Extract the [X, Y] coordinate from the center of the cell holding the provided text.  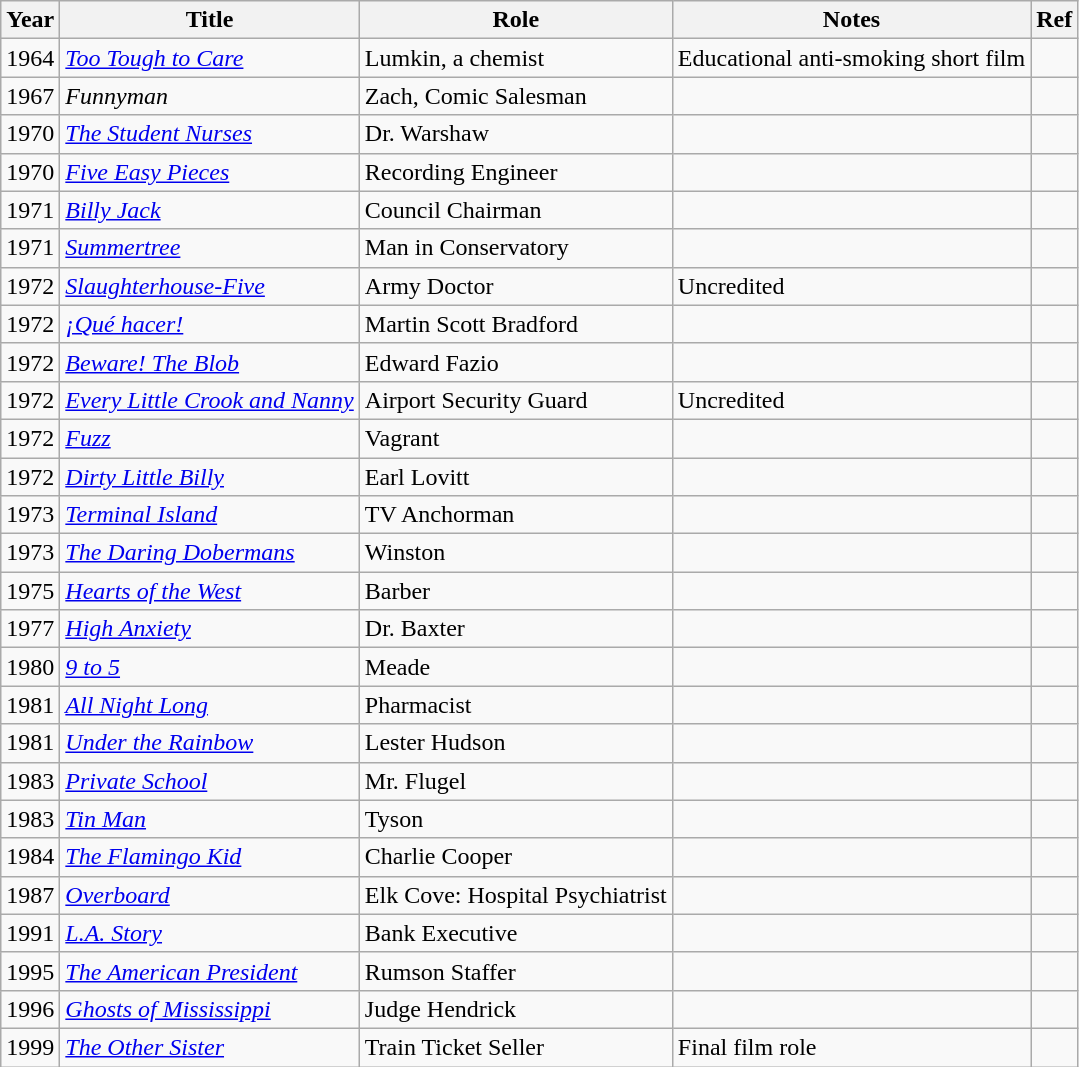
Dr. Warshaw [516, 134]
Recording Engineer [516, 172]
Every Little Crook and Nanny [210, 400]
Judge Hendrick [516, 1009]
Man in Conservatory [516, 248]
L.A. Story [210, 933]
The Flamingo Kid [210, 857]
Meade [516, 667]
1996 [30, 1009]
Train Ticket Seller [516, 1047]
Ref [1054, 20]
1977 [30, 629]
Fuzz [210, 438]
Vagrant [516, 438]
Bank Executive [516, 933]
Martin Scott Bradford [516, 324]
Role [516, 20]
Overboard [210, 895]
Earl Lovitt [516, 477]
1980 [30, 667]
Rumson Staffer [516, 971]
The Other Sister [210, 1047]
The Daring Dobermans [210, 553]
High Anxiety [210, 629]
1987 [30, 895]
Summertree [210, 248]
9 to 5 [210, 667]
Educational anti-smoking short film [851, 58]
Under the Rainbow [210, 743]
1984 [30, 857]
Army Doctor [516, 286]
Edward Fazio [516, 362]
Terminal Island [210, 515]
Dr. Baxter [516, 629]
Year [30, 20]
Elk Cove: Hospital Psychiatrist [516, 895]
Beware! The Blob [210, 362]
The Student Nurses [210, 134]
Too Tough to Care [210, 58]
¡Qué hacer! [210, 324]
Tyson [516, 819]
1999 [30, 1047]
Ghosts of Mississippi [210, 1009]
TV Anchorman [516, 515]
Lumkin, a chemist [516, 58]
Pharmacist [516, 705]
Dirty Little Billy [210, 477]
Hearts of the West [210, 591]
Airport Security Guard [516, 400]
Zach, Comic Salesman [516, 96]
1975 [30, 591]
Slaughterhouse-Five [210, 286]
Council Chairman [516, 210]
All Night Long [210, 705]
Mr. Flugel [516, 781]
1995 [30, 971]
Five Easy Pieces [210, 172]
Billy Jack [210, 210]
1967 [30, 96]
Title [210, 20]
1991 [30, 933]
Funnyman [210, 96]
Notes [851, 20]
Final film role [851, 1047]
1964 [30, 58]
Tin Man [210, 819]
Barber [516, 591]
Winston [516, 553]
Lester Hudson [516, 743]
Charlie Cooper [516, 857]
Private School [210, 781]
The American President [210, 971]
